From the cell containing the given text, extract its center point as (x, y) coordinate. 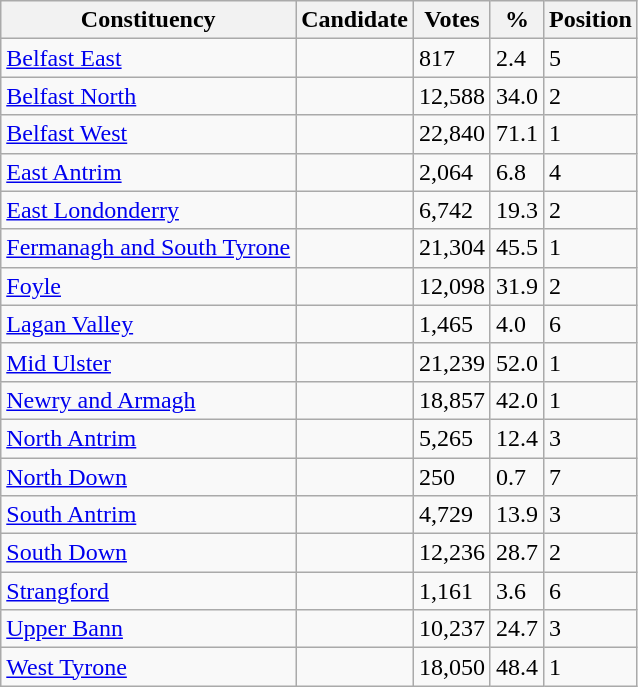
12,236 (452, 553)
2,064 (452, 172)
3.6 (516, 591)
Newry and Armagh (148, 400)
Mid Ulster (148, 362)
South Down (148, 553)
31.9 (516, 286)
Strangford (148, 591)
East Antrim (148, 172)
71.1 (516, 134)
21,239 (452, 362)
4.0 (516, 324)
24.7 (516, 629)
21,304 (452, 248)
12.4 (516, 438)
52.0 (516, 362)
0.7 (516, 477)
Fermanagh and South Tyrone (148, 248)
5,265 (452, 438)
18,050 (452, 667)
Position (591, 20)
West Tyrone (148, 667)
18,857 (452, 400)
South Antrim (148, 515)
6,742 (452, 210)
Lagan Valley (148, 324)
Candidate (355, 20)
13.9 (516, 515)
6.8 (516, 172)
Foyle (148, 286)
7 (591, 477)
East Londonderry (148, 210)
Belfast West (148, 134)
48.4 (516, 667)
2.4 (516, 58)
12,588 (452, 96)
45.5 (516, 248)
4 (591, 172)
1,161 (452, 591)
22,840 (452, 134)
4,729 (452, 515)
North Down (148, 477)
Constituency (148, 20)
19.3 (516, 210)
12,098 (452, 286)
34.0 (516, 96)
5 (591, 58)
% (516, 20)
250 (452, 477)
Belfast North (148, 96)
10,237 (452, 629)
28.7 (516, 553)
Upper Bann (148, 629)
817 (452, 58)
42.0 (516, 400)
North Antrim (148, 438)
Belfast East (148, 58)
1,465 (452, 324)
Votes (452, 20)
